Extract the [x, y] coordinate from the center of the cell holding the provided text.  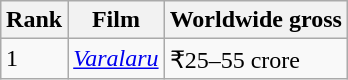
Rank [34, 20]
₹25–55 crore [256, 59]
Worldwide gross [256, 20]
Film [116, 20]
1 [34, 59]
Varalaru [116, 59]
